Identify which cell holds the provided text, then report its (X, Y) central coordinate. 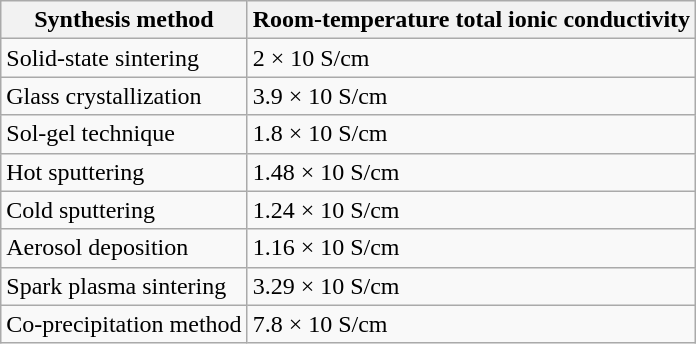
Hot sputtering (124, 172)
1.8 × 10 S/cm (472, 134)
Spark plasma sintering (124, 286)
2 × 10 S/cm (472, 58)
Synthesis method (124, 20)
Glass crystallization (124, 96)
Room-temperature total ionic conductivity (472, 20)
3.29 × 10 S/cm (472, 286)
1.16 × 10 S/cm (472, 248)
3.9 × 10 S/cm (472, 96)
Sol-gel technique (124, 134)
Cold sputtering (124, 210)
7.8 × 10 S/cm (472, 324)
Co-precipitation method (124, 324)
Solid-state sintering (124, 58)
1.24 × 10 S/cm (472, 210)
1.48 × 10 S/cm (472, 172)
Aerosol deposition (124, 248)
